Scan for the cell matching the given text and deliver its [x, y] coordinate at center. 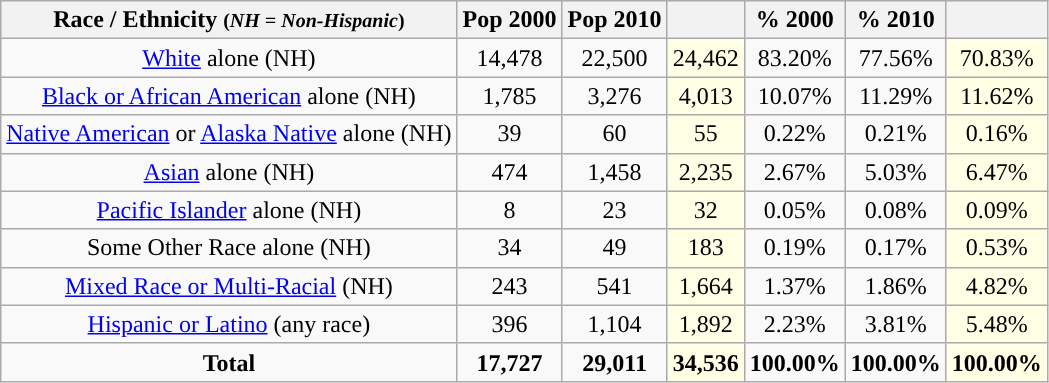
2.23% [794, 324]
11.29% [896, 96]
183 [706, 248]
1,104 [614, 324]
0.05% [794, 210]
11.62% [996, 96]
34,536 [706, 362]
2,235 [706, 172]
Race / Ethnicity (NH = Non-Hispanic) [229, 20]
6.47% [996, 172]
0.53% [996, 248]
5.03% [896, 172]
0.16% [996, 134]
541 [614, 286]
4.82% [996, 286]
1,785 [510, 96]
Some Other Race alone (NH) [229, 248]
Pop 2000 [510, 20]
70.83% [996, 58]
Pacific Islander alone (NH) [229, 210]
17,727 [510, 362]
0.17% [896, 248]
83.20% [794, 58]
23 [614, 210]
243 [510, 286]
Mixed Race or Multi-Racial (NH) [229, 286]
Pop 2010 [614, 20]
Total [229, 362]
0.19% [794, 248]
0.21% [896, 134]
60 [614, 134]
22,500 [614, 58]
77.56% [896, 58]
% 2010 [896, 20]
29,011 [614, 362]
39 [510, 134]
1,664 [706, 286]
3,276 [614, 96]
0.09% [996, 210]
396 [510, 324]
% 2000 [794, 20]
24,462 [706, 58]
Asian alone (NH) [229, 172]
32 [706, 210]
2.67% [794, 172]
474 [510, 172]
34 [510, 248]
0.22% [794, 134]
1,458 [614, 172]
White alone (NH) [229, 58]
3.81% [896, 324]
10.07% [794, 96]
49 [614, 248]
8 [510, 210]
55 [706, 134]
1.37% [794, 286]
1,892 [706, 324]
1.86% [896, 286]
14,478 [510, 58]
Black or African American alone (NH) [229, 96]
Native American or Alaska Native alone (NH) [229, 134]
4,013 [706, 96]
5.48% [996, 324]
0.08% [896, 210]
Hispanic or Latino (any race) [229, 324]
